Identify which cell holds the provided text, then report its (x, y) central coordinate. 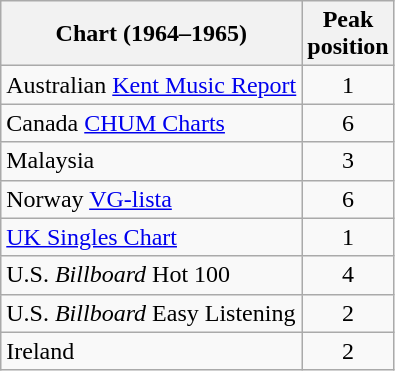
Peakposition (348, 34)
Chart (1964–1965) (152, 34)
Canada CHUM Charts (152, 123)
U.S. Billboard Hot 100 (152, 275)
Ireland (152, 351)
4 (348, 275)
Norway VG-lista (152, 199)
U.S. Billboard Easy Listening (152, 313)
UK Singles Chart (152, 237)
Australian Kent Music Report (152, 85)
3 (348, 161)
Malaysia (152, 161)
